Provide the (x, y) coordinate of the cell's center where the given text is located.  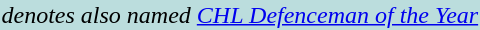
denotes also named CHL Defenceman of the Year (240, 15)
